Extract the [X, Y] coordinate from the center of the cell holding the provided text.  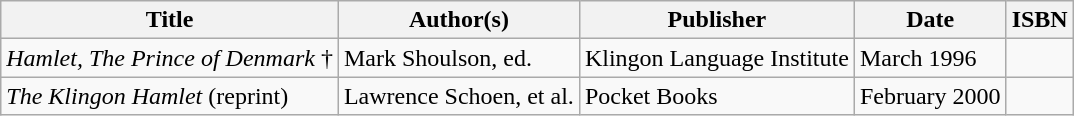
ISBN [1040, 20]
Klingon Language Institute [716, 58]
Author(s) [458, 20]
Hamlet, The Prince of Denmark † [170, 58]
Title [170, 20]
The Klingon Hamlet (reprint) [170, 96]
Lawrence Schoen, et al. [458, 96]
March 1996 [930, 58]
Mark Shoulson, ed. [458, 58]
Date [930, 20]
Publisher [716, 20]
Pocket Books [716, 96]
February 2000 [930, 96]
